Identify which cell holds the provided text, then report its (X, Y) central coordinate. 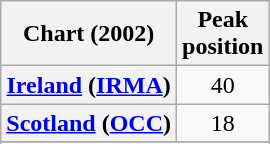
40 (223, 85)
Peakposition (223, 34)
Chart (2002) (89, 34)
Scotland (OCC) (89, 123)
Ireland (IRMA) (89, 85)
18 (223, 123)
